Provide the [x, y] coordinate of the cell's center where the given text is located.  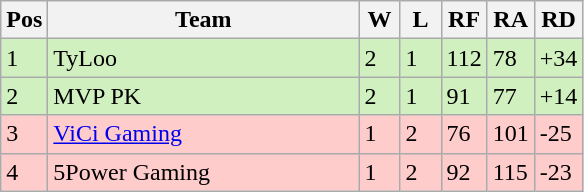
115 [510, 172]
L [420, 20]
77 [510, 96]
W [380, 20]
+14 [558, 96]
RD [558, 20]
-23 [558, 172]
76 [464, 134]
MVP PK [204, 96]
Team [204, 20]
3 [24, 134]
91 [464, 96]
ViCi Gaming [204, 134]
Pos [24, 20]
4 [24, 172]
RA [510, 20]
5Power Gaming [204, 172]
78 [510, 58]
RF [464, 20]
TyLoo [204, 58]
112 [464, 58]
+34 [558, 58]
-25 [558, 134]
101 [510, 134]
92 [464, 172]
